Locate the cell with the specified text and output its [x, y] center coordinate. 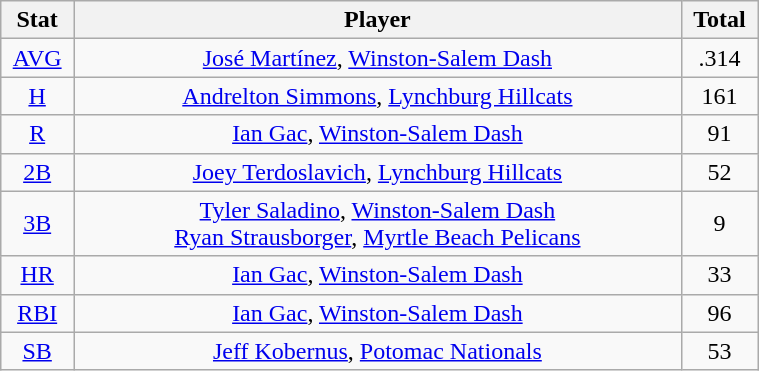
161 [719, 96]
Joey Terdoslavich, Lynchburg Hillcats [378, 172]
RBI [38, 313]
R [38, 134]
33 [719, 275]
Total [719, 20]
AVG [38, 58]
91 [719, 134]
52 [719, 172]
H [38, 96]
3B [38, 224]
9 [719, 224]
Andrelton Simmons, Lynchburg Hillcats [378, 96]
Player [378, 20]
2B [38, 172]
53 [719, 351]
Stat [38, 20]
.314 [719, 58]
96 [719, 313]
HR [38, 275]
SB [38, 351]
José Martínez, Winston-Salem Dash [378, 58]
Jeff Kobernus, Potomac Nationals [378, 351]
Tyler Saladino, Winston-Salem Dash Ryan Strausborger, Myrtle Beach Pelicans [378, 224]
